Return [x, y] of the center of cell containing provided text 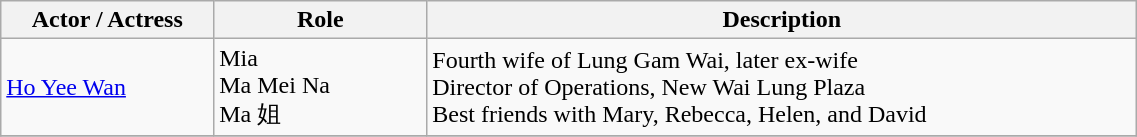
Ho Yee Wan [108, 88]
Description [782, 20]
Actor / Actress [108, 20]
Mia Ma Mei Na Ma 姐 [320, 88]
Role [320, 20]
Fourth wife of Lung Gam Wai, later ex-wifeDirector of Operations, New Wai Lung PlazaBest friends with Mary, Rebecca, Helen, and David [782, 88]
